Find where the given text appears and provide that cell's center as [x, y] coordinate. 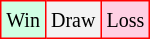
Win [24, 20]
Draw [72, 20]
Loss [126, 20]
